Return [X, Y] of the center of cell containing provided text 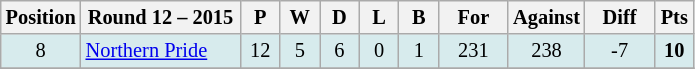
L [379, 17]
6 [340, 51]
10 [674, 51]
-7 [620, 51]
Pts [674, 17]
Diff [620, 17]
1 [419, 51]
5 [300, 51]
238 [546, 51]
Position [41, 17]
D [340, 17]
Northern Pride [161, 51]
12 [260, 51]
Round 12 – 2015 [161, 17]
231 [474, 51]
0 [379, 51]
W [300, 17]
Against [546, 17]
B [419, 17]
8 [41, 51]
P [260, 17]
For [474, 17]
